Output the [x, y] coordinate of the center of the cell containing the given text.  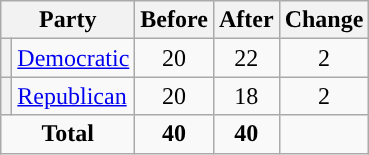
Democratic [74, 58]
Republican [74, 96]
22 [246, 58]
Change [324, 20]
After [246, 20]
Before [174, 20]
Total [68, 134]
18 [246, 96]
Party [68, 20]
